Extract the [x, y] coordinate from the center of the cell holding the provided text.  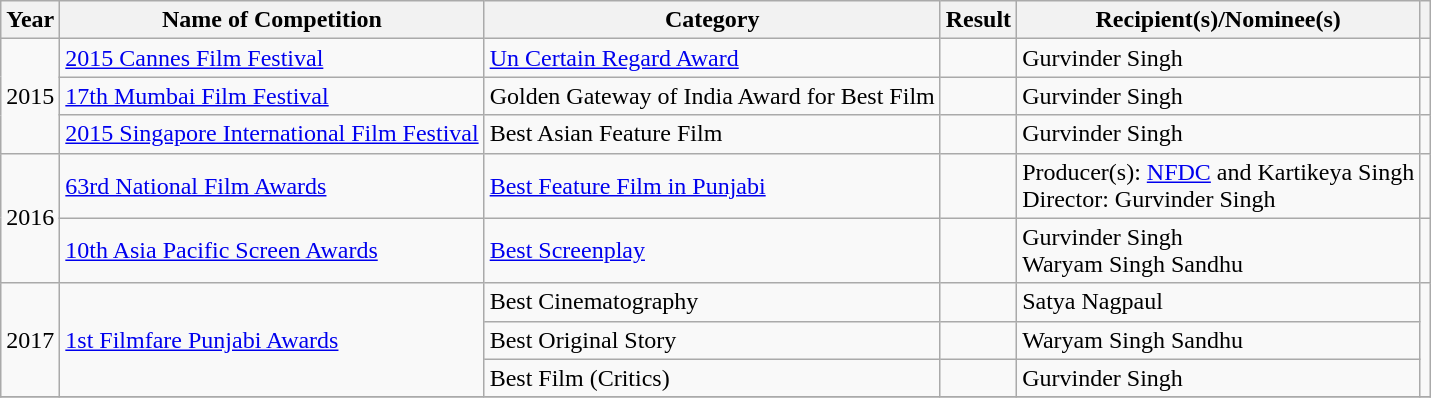
Category [712, 20]
Producer(s): NFDC and Kartikeya Singh Director: Gurvinder Singh [1218, 186]
Waryam Singh Sandhu [1218, 340]
Gurvinder Singh Waryam Singh Sandhu [1218, 250]
2015 Cannes Film Festival [272, 58]
Name of Competition [272, 20]
Best Feature Film in Punjabi [712, 186]
17th Mumbai Film Festival [272, 96]
Result [978, 20]
Best Original Story [712, 340]
10th Asia Pacific Screen Awards [272, 250]
Recipient(s)/Nominee(s) [1218, 20]
Best Cinematography [712, 302]
2015 Singapore International Film Festival [272, 134]
Best Screenplay [712, 250]
1st Filmfare Punjabi Awards [272, 340]
Best Film (Critics) [712, 378]
Year [30, 20]
Best Asian Feature Film [712, 134]
2016 [30, 218]
Satya Nagpaul [1218, 302]
Un Certain Regard Award [712, 58]
Golden Gateway of India Award for Best Film [712, 96]
2015 [30, 96]
63rd National Film Awards [272, 186]
2017 [30, 340]
